Find where the given text appears and provide that cell's center as (x, y) coordinate. 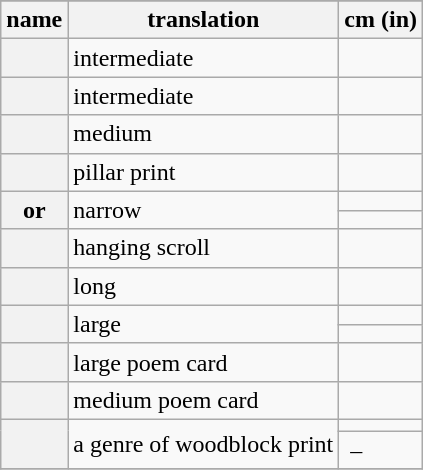
long (204, 286)
narrow (204, 210)
hanging scroll (204, 248)
medium (204, 134)
a genre of woodblock print (204, 444)
translation (204, 20)
large poem card (204, 362)
medium poem card (204, 400)
name (34, 20)
cm (in) (381, 20)
or (34, 210)
– (381, 449)
pillar print (204, 172)
large (204, 324)
